Detect which cell encompasses the target text, then output its (x, y) center coordinate. 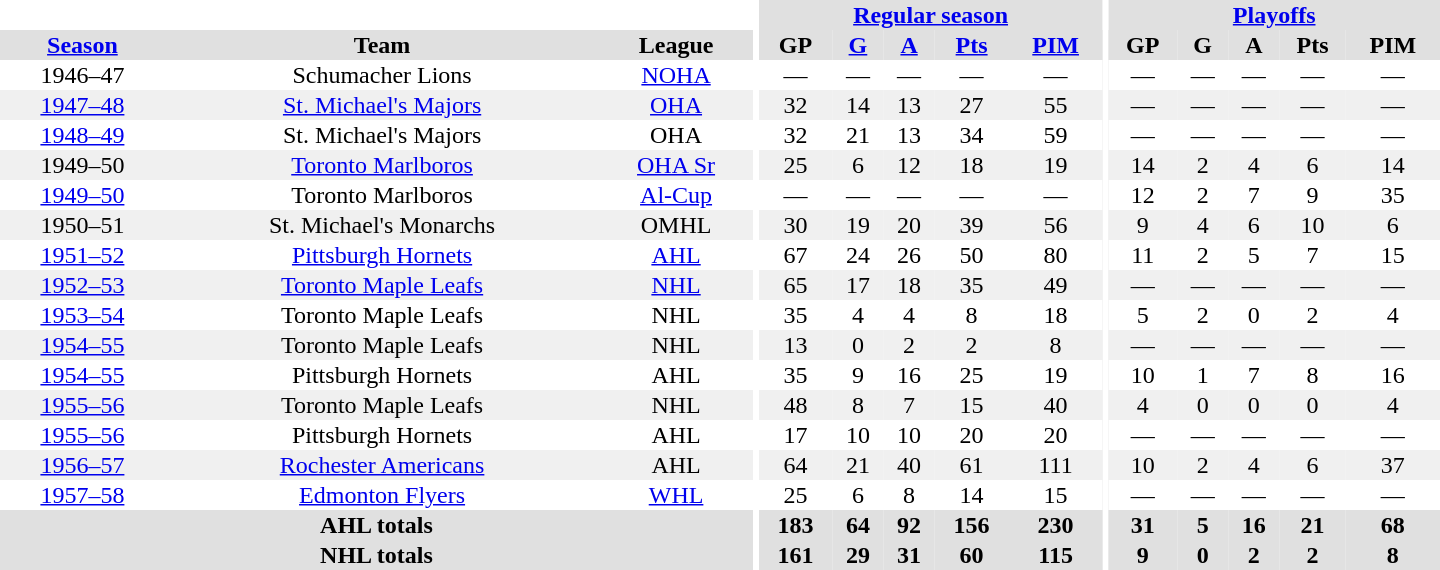
Playoffs (1274, 15)
1 (1202, 375)
48 (795, 405)
115 (1056, 555)
1956–57 (82, 465)
WHL (676, 495)
111 (1056, 465)
80 (1056, 255)
65 (795, 285)
50 (972, 255)
39 (972, 225)
1952–53 (82, 285)
161 (795, 555)
27 (972, 105)
24 (858, 255)
34 (972, 135)
67 (795, 255)
AHL totals (376, 525)
1948–49 (82, 135)
NOHA (676, 75)
OMHL (676, 225)
156 (972, 525)
92 (910, 525)
Rochester Americans (382, 465)
60 (972, 555)
Season (82, 45)
59 (1056, 135)
55 (1056, 105)
Edmonton Flyers (382, 495)
St. Michael's Monarchs (382, 225)
Team (382, 45)
29 (858, 555)
26 (910, 255)
61 (972, 465)
1946–47 (82, 75)
1953–54 (82, 315)
OHA Sr (676, 165)
183 (795, 525)
NHL totals (376, 555)
1947–48 (82, 105)
1951–52 (82, 255)
230 (1056, 525)
49 (1056, 285)
11 (1142, 255)
30 (795, 225)
68 (1393, 525)
56 (1056, 225)
Al-Cup (676, 195)
League (676, 45)
Schumacher Lions (382, 75)
37 (1393, 465)
1957–58 (82, 495)
Regular season (930, 15)
1950–51 (82, 225)
